Return [X, Y] of the center of cell containing provided text 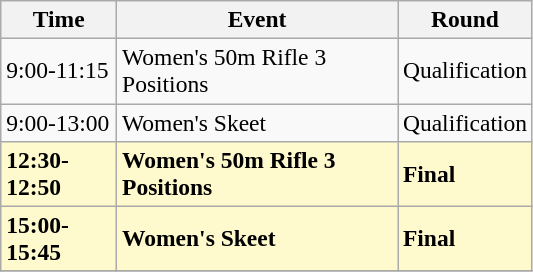
12:30-12:50 [59, 174]
Round [466, 19]
9:00-11:15 [59, 70]
Event [258, 19]
9:00-13:00 [59, 122]
Time [59, 19]
15:00-15:45 [59, 238]
